Identify which cell holds the provided text, then report its (X, Y) central coordinate. 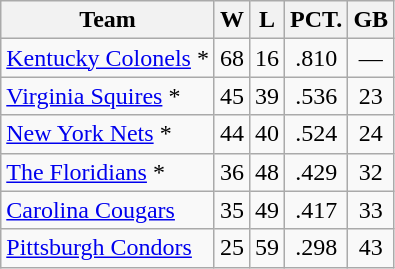
48 (268, 172)
43 (371, 248)
Team (108, 20)
59 (268, 248)
.810 (316, 58)
35 (232, 210)
24 (371, 134)
44 (232, 134)
40 (268, 134)
Carolina Cougars (108, 210)
Virginia Squires * (108, 96)
32 (371, 172)
.298 (316, 248)
68 (232, 58)
— (371, 58)
.417 (316, 210)
23 (371, 96)
.429 (316, 172)
33 (371, 210)
49 (268, 210)
.524 (316, 134)
36 (232, 172)
New York Nets * (108, 134)
45 (232, 96)
16 (268, 58)
25 (232, 248)
.536 (316, 96)
The Floridians * (108, 172)
GB (371, 20)
L (268, 20)
Kentucky Colonels * (108, 58)
39 (268, 96)
Pittsburgh Condors (108, 248)
PCT. (316, 20)
W (232, 20)
